Output the [X, Y] coordinate of the center of the cell containing the given text.  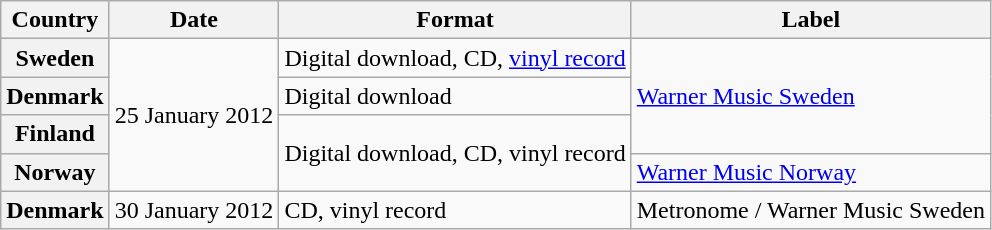
Finland [55, 134]
CD, vinyl record [455, 210]
Sweden [55, 58]
Warner Music Norway [810, 172]
Digital download [455, 96]
Format [455, 20]
Metronome / Warner Music Sweden [810, 210]
Date [194, 20]
25 January 2012 [194, 115]
Warner Music Sweden [810, 96]
30 January 2012 [194, 210]
Country [55, 20]
Norway [55, 172]
Label [810, 20]
